From the cell containing the given text, extract its center point as (x, y) coordinate. 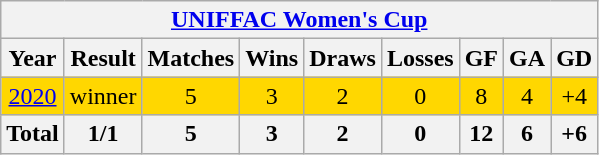
Result (103, 58)
1/1 (103, 134)
2020 (33, 96)
+4 (574, 96)
winner (103, 96)
+6 (574, 134)
6 (528, 134)
Total (33, 134)
8 (481, 96)
12 (481, 134)
Matches (191, 58)
GD (574, 58)
GA (528, 58)
UNIFFAC Women's Cup (300, 20)
Year (33, 58)
Draws (343, 58)
4 (528, 96)
Losses (420, 58)
GF (481, 58)
Wins (272, 58)
